Pinpoint the cell where the given text exists, returning its (X, Y) midpoint coordinate. 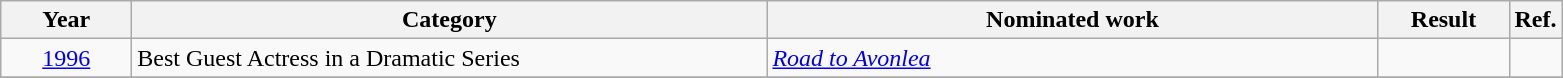
Road to Avonlea (1072, 58)
Year (66, 20)
Nominated work (1072, 20)
Best Guest Actress in a Dramatic Series (450, 58)
Result (1444, 20)
1996 (66, 58)
Ref. (1536, 20)
Category (450, 20)
